For the text-containing cell, return its midpoint in [x, y] coordinate format. 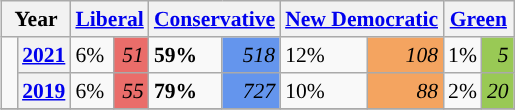
10% [324, 91]
5 [498, 55]
518 [251, 55]
Green [478, 19]
79% [186, 91]
Year [36, 19]
Conservative [214, 19]
12% [324, 55]
2019 [44, 91]
2% [462, 91]
55 [132, 91]
New Democratic [362, 19]
88 [406, 91]
20 [498, 91]
108 [406, 55]
727 [251, 91]
2021 [44, 55]
51 [132, 55]
59% [186, 55]
1% [462, 55]
Liberal [109, 19]
